Identify which cell holds the provided text, then report its [X, Y] central coordinate. 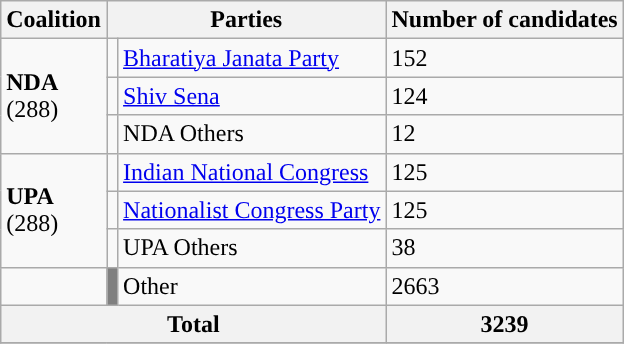
NDA Others [252, 134]
Other [252, 286]
152 [504, 58]
UPA(288) [54, 210]
NDA (288) [54, 96]
12 [504, 134]
2663 [504, 286]
Bharatiya Janata Party [252, 58]
Indian National Congress [252, 172]
UPA Others [252, 248]
Number of candidates [504, 20]
Parties [246, 20]
Coalition [54, 20]
3239 [504, 324]
Nationalist Congress Party [252, 210]
124 [504, 96]
Shiv Sena [252, 96]
Total [194, 324]
38 [504, 248]
